Identify which cell holds the provided text, then report its [X, Y] central coordinate. 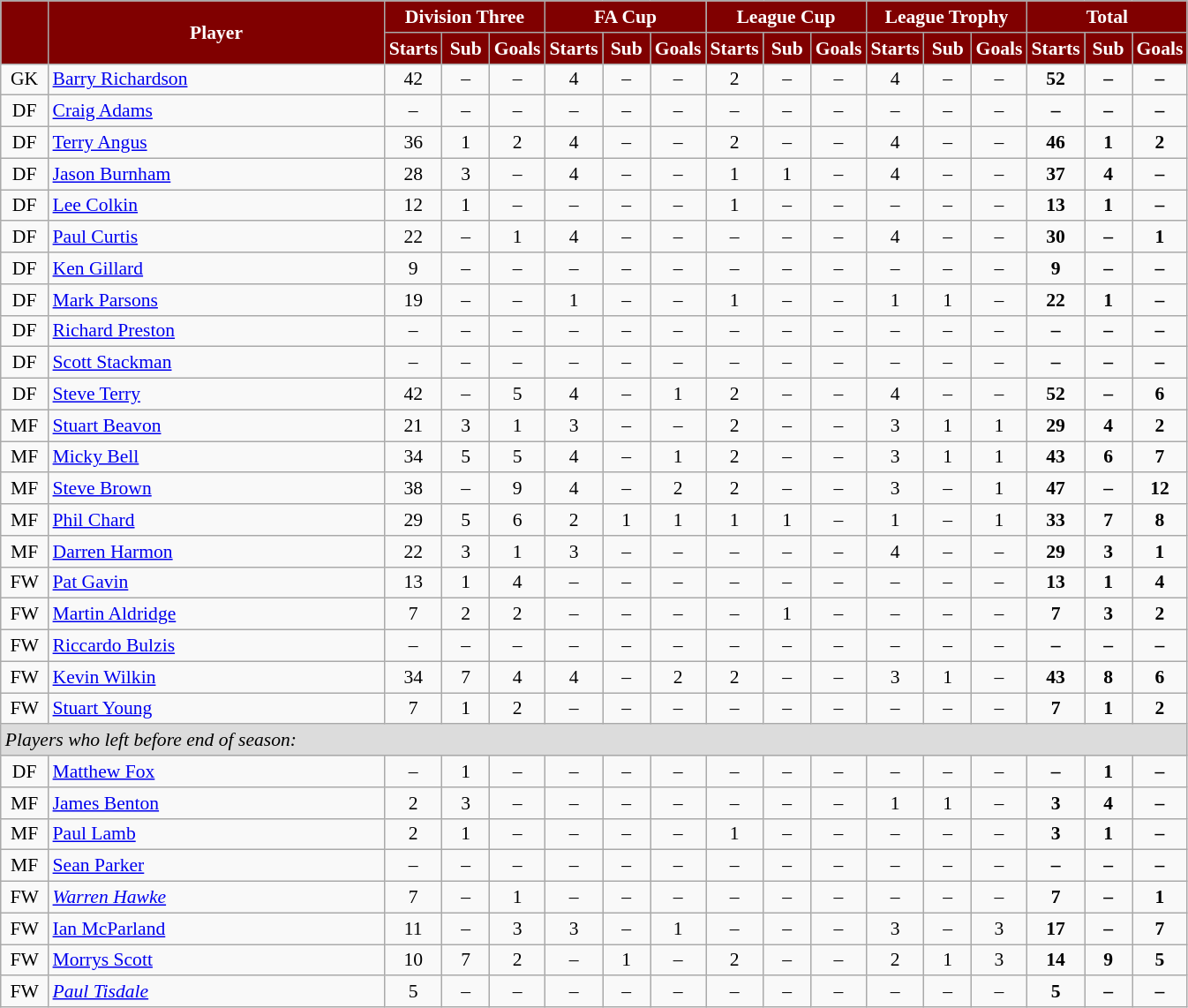
Steve Brown [217, 489]
Phil Chard [217, 520]
38 [413, 489]
Barry Richardson [217, 79]
21 [413, 425]
Division Three [465, 17]
Micky Bell [217, 457]
Steve Terry [217, 395]
Ian McParland [217, 929]
30 [1056, 237]
League Trophy [946, 17]
Paul Tisdale [217, 992]
Pat Gavin [217, 583]
GK [25, 79]
Scott Stackman [217, 363]
Paul Curtis [217, 237]
36 [413, 143]
Total [1107, 17]
Riccardo Bulzis [217, 646]
League Cup [786, 17]
Players who left before end of season: [595, 741]
James Benton [217, 803]
Craig Adams [217, 111]
Morrys Scott [217, 960]
Kevin Wilkin [217, 677]
Darren Harmon [217, 552]
Paul Lamb [217, 834]
Stuart Beavon [217, 425]
19 [413, 300]
Ken Gillard [217, 268]
14 [1056, 960]
Terry Angus [217, 143]
Player [217, 32]
Matthew Fox [217, 771]
28 [413, 174]
17 [1056, 929]
Lee Colkin [217, 206]
11 [413, 929]
37 [1056, 174]
47 [1056, 489]
Richard Preston [217, 331]
Sean Parker [217, 866]
46 [1056, 143]
Jason Burnham [217, 174]
Martin Aldridge [217, 614]
10 [413, 960]
Warren Hawke [217, 898]
Mark Parsons [217, 300]
Stuart Young [217, 709]
33 [1056, 520]
FA Cup [626, 17]
